Output the [X, Y] coordinate of the center of the cell containing the given text.  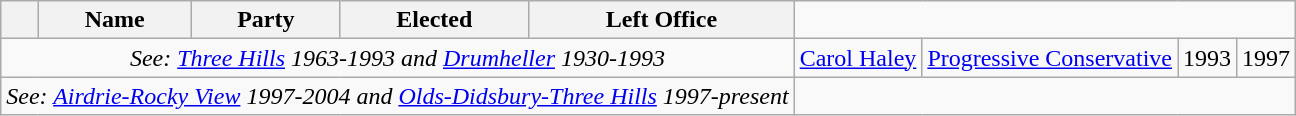
See: Airdrie-Rocky View 1997-2004 and Olds-Didsbury-Three Hills 1997-present [398, 96]
Name [115, 20]
Elected [434, 20]
Party [266, 20]
Left Office [662, 20]
Carol Haley [858, 58]
See: Three Hills 1963-1993 and Drumheller 1930-1993 [398, 58]
Progressive Conservative [1050, 58]
1993 [1208, 58]
1997 [1266, 58]
